Return [X, Y] of the center of cell containing provided text 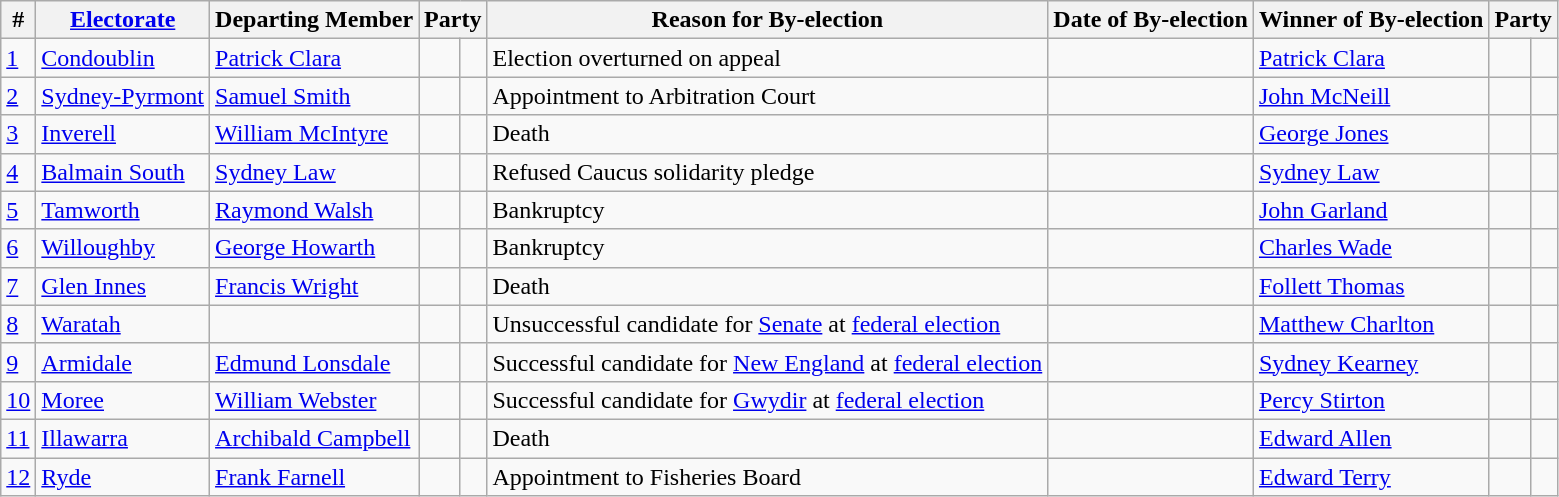
Appointment to Fisheries Board [768, 477]
3 [18, 134]
Unsuccessful candidate for Senate at federal election [768, 324]
1 [18, 58]
Reason for By-election [768, 20]
Date of By-election [1151, 20]
Ryde [123, 477]
Waratah [123, 324]
Willoughby [123, 248]
11 [18, 438]
Departing Member [314, 20]
Percy Stirton [1371, 400]
Election overturned on appeal [768, 58]
Successful candidate for New England at federal election [768, 362]
Winner of By-election [1371, 20]
Balmain South [123, 172]
William McIntyre [314, 134]
Edmund Lonsdale [314, 362]
Sydney Kearney [1371, 362]
6 [18, 248]
Samuel Smith [314, 96]
Tamworth [123, 210]
Archibald Campbell [314, 438]
Moree [123, 400]
12 [18, 477]
Illawarra [123, 438]
Inverell [123, 134]
Glen Innes [123, 286]
Edward Terry [1371, 477]
Condoublin [123, 58]
William Webster [314, 400]
Follett Thomas [1371, 286]
Refused Caucus solidarity pledge [768, 172]
8 [18, 324]
Raymond Walsh [314, 210]
4 [18, 172]
Sydney-Pyrmont [123, 96]
Successful candidate for Gwydir at federal election [768, 400]
2 [18, 96]
9 [18, 362]
10 [18, 400]
Armidale [123, 362]
# [18, 20]
Frank Farnell [314, 477]
7 [18, 286]
George Howarth [314, 248]
Matthew Charlton [1371, 324]
John Garland [1371, 210]
Edward Allen [1371, 438]
George Jones [1371, 134]
John McNeill [1371, 96]
Electorate [123, 20]
Charles Wade [1371, 248]
5 [18, 210]
Francis Wright [314, 286]
Appointment to Arbitration Court [768, 96]
